Extract the [x, y] coordinate from the center of the cell holding the provided text.  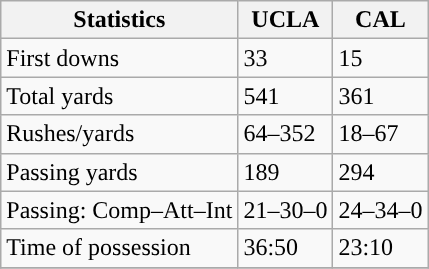
UCLA [286, 20]
361 [380, 96]
CAL [380, 20]
36:50 [286, 248]
First downs [120, 58]
294 [380, 172]
21–30–0 [286, 210]
15 [380, 58]
Statistics [120, 20]
18–67 [380, 134]
189 [286, 172]
Passing yards [120, 172]
24–34–0 [380, 210]
64–352 [286, 134]
541 [286, 96]
Time of possession [120, 248]
Total yards [120, 96]
23:10 [380, 248]
33 [286, 58]
Passing: Comp–Att–Int [120, 210]
Rushes/yards [120, 134]
